Extract the [X, Y] coordinate from the center of the cell holding the provided text.  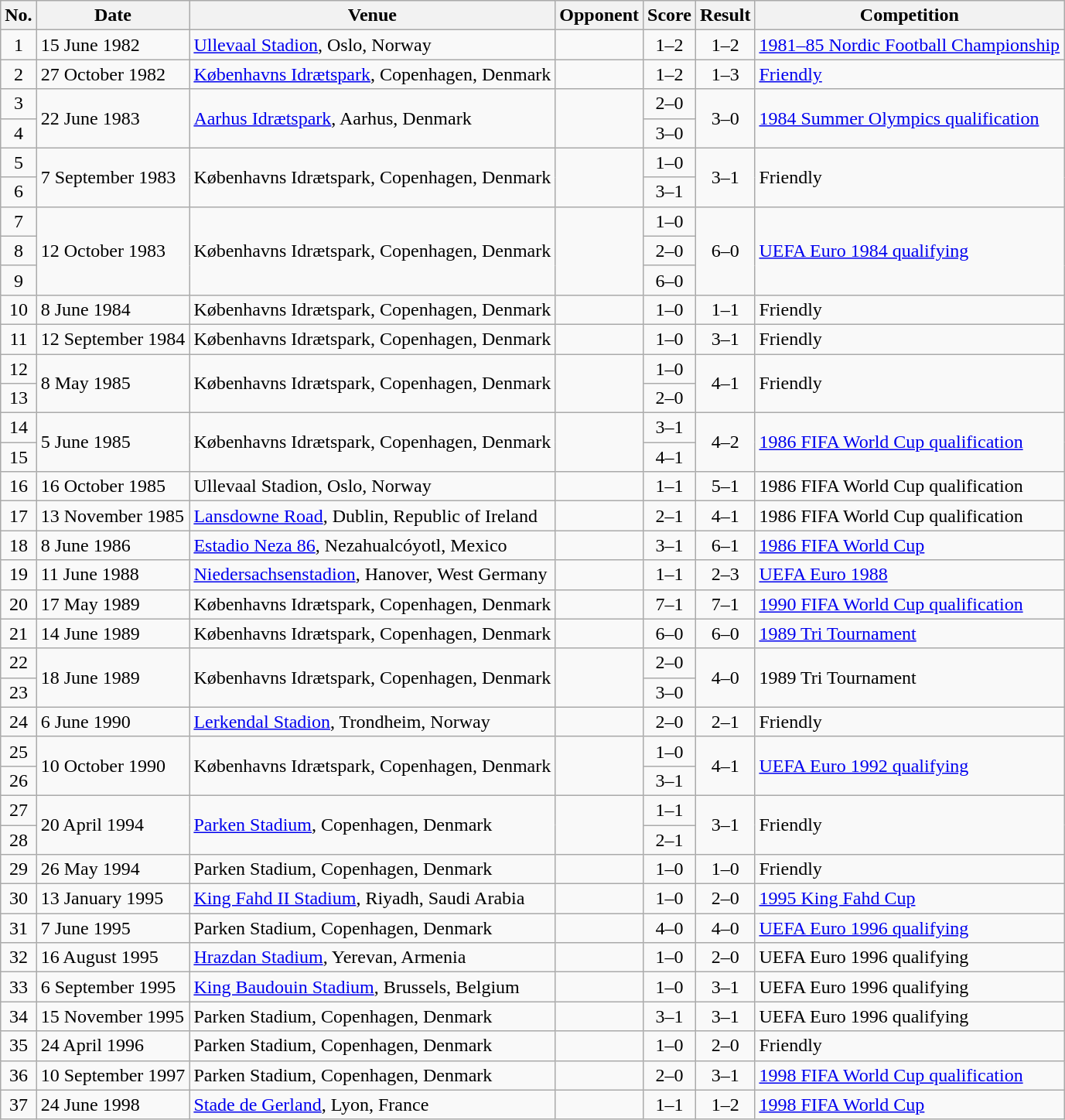
14 June 1989 [113, 633]
21 [19, 633]
24 April 1996 [113, 1046]
16 [19, 487]
2–3 [725, 575]
15 [19, 457]
20 [19, 604]
Niedersachsenstadion, Hanover, West Germany [373, 575]
24 [19, 722]
6 June 1990 [113, 722]
32 [19, 958]
25 [19, 751]
31 [19, 928]
11 [19, 339]
15 June 1982 [113, 45]
1 [19, 45]
24 June 1998 [113, 1105]
23 [19, 692]
12 September 1984 [113, 339]
8 June 1986 [113, 545]
1998 FIFA World Cup qualification [910, 1075]
33 [19, 987]
Aarhus Idrætspark, Aarhus, Denmark [373, 118]
27 [19, 810]
15 November 1995 [113, 1016]
16 October 1985 [113, 487]
No. [19, 15]
5 [19, 162]
22 [19, 663]
10 September 1997 [113, 1075]
1986 FIFA World Cup [910, 545]
Date [113, 15]
Stade de Gerland, Lyon, France [373, 1105]
UEFA Euro 1992 qualifying [910, 766]
1984 Summer Olympics qualification [910, 118]
17 [19, 516]
7 September 1983 [113, 177]
Competition [910, 15]
27 October 1982 [113, 74]
8 June 1984 [113, 309]
1981–85 Nordic Football Championship [910, 45]
26 May 1994 [113, 869]
6 [19, 192]
Lerkendal Stadion, Trondheim, Norway [373, 722]
12 [19, 369]
Result [725, 15]
20 April 1994 [113, 825]
UEFA Euro 1984 qualifying [910, 251]
UEFA Euro 1988 [910, 575]
26 [19, 780]
19 [19, 575]
11 June 1988 [113, 575]
5–1 [725, 487]
Hrazdan Stadium, Yerevan, Armenia [373, 958]
King Baudouin Stadium, Brussels, Belgium [373, 987]
4 [19, 133]
1998 FIFA World Cup [910, 1105]
13 [19, 398]
8 [19, 251]
18 June 1989 [113, 678]
King Fahd II Stadium, Riyadh, Saudi Arabia [373, 899]
5 June 1985 [113, 442]
8 May 1985 [113, 384]
30 [19, 899]
14 [19, 428]
2 [19, 74]
10 [19, 309]
18 [19, 545]
13 November 1985 [113, 516]
7 [19, 221]
12 October 1983 [113, 251]
1995 King Fahd Cup [910, 899]
28 [19, 839]
13 January 1995 [113, 899]
1990 FIFA World Cup qualification [910, 604]
4–2 [725, 442]
9 [19, 280]
Estadio Neza 86, Nezahualcóyotl, Mexico [373, 545]
16 August 1995 [113, 958]
6 September 1995 [113, 987]
35 [19, 1046]
10 October 1990 [113, 766]
Score [670, 15]
34 [19, 1016]
7 June 1995 [113, 928]
1–3 [725, 74]
29 [19, 869]
17 May 1989 [113, 604]
36 [19, 1075]
Lansdowne Road, Dublin, Republic of Ireland [373, 516]
6–1 [725, 545]
3 [19, 104]
Opponent [599, 15]
Venue [373, 15]
37 [19, 1105]
22 June 1983 [113, 118]
